From the cell containing the given text, extract its center point as (x, y) coordinate. 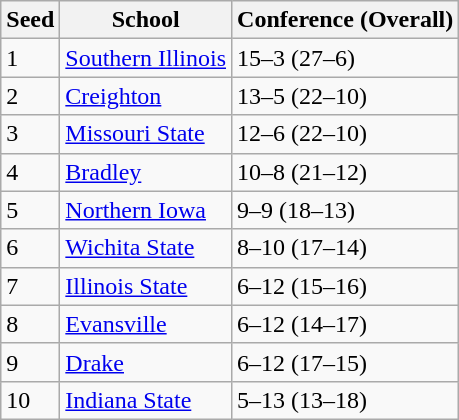
4 (30, 172)
2 (30, 96)
Southern Illinois (146, 58)
8–10 (17–14) (346, 248)
5–13 (13–18) (346, 400)
13–5 (22–10) (346, 96)
6 (30, 248)
6–12 (14–17) (346, 324)
9–9 (18–13) (346, 210)
7 (30, 286)
3 (30, 134)
10–8 (21–12) (346, 172)
Creighton (146, 96)
12–6 (22–10) (346, 134)
Conference (Overall) (346, 20)
Wichita State (146, 248)
Seed (30, 20)
Indiana State (146, 400)
5 (30, 210)
6–12 (17–15) (346, 362)
6–12 (15–16) (346, 286)
9 (30, 362)
1 (30, 58)
Missouri State (146, 134)
Evansville (146, 324)
Bradley (146, 172)
Northern Iowa (146, 210)
15–3 (27–6) (346, 58)
8 (30, 324)
Illinois State (146, 286)
Drake (146, 362)
School (146, 20)
10 (30, 400)
